Detect which cell encompasses the target text, then output its [X, Y] center coordinate. 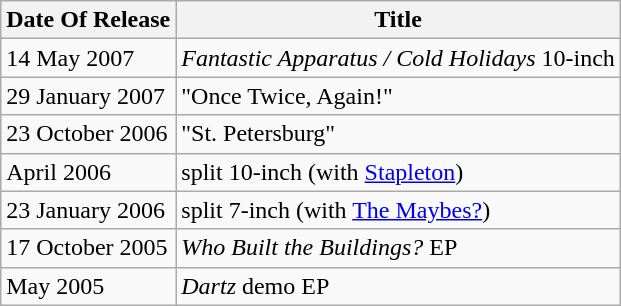
"Once Twice, Again!" [398, 96]
split 7-inch (with The Maybes?) [398, 210]
"St. Petersburg" [398, 134]
Date Of Release [88, 20]
17 October 2005 [88, 248]
May 2005 [88, 286]
Dartz demo EP [398, 286]
29 January 2007 [88, 96]
Title [398, 20]
split 10-inch (with Stapleton) [398, 172]
23 October 2006 [88, 134]
23 January 2006 [88, 210]
Fantastic Apparatus / Cold Holidays 10-inch [398, 58]
April 2006 [88, 172]
Who Built the Buildings? EP [398, 248]
14 May 2007 [88, 58]
